For the text-containing cell, return its midpoint in (x, y) coordinate format. 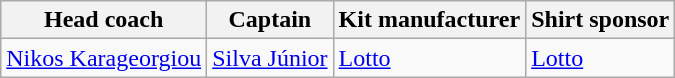
Captain (270, 20)
Shirt sponsor (600, 20)
Kit manufacturer (430, 20)
Silva Júnior (270, 58)
Head coach (104, 20)
Nikos Karageorgiou (104, 58)
